Output the (X, Y) coordinate of the center of the cell containing the given text.  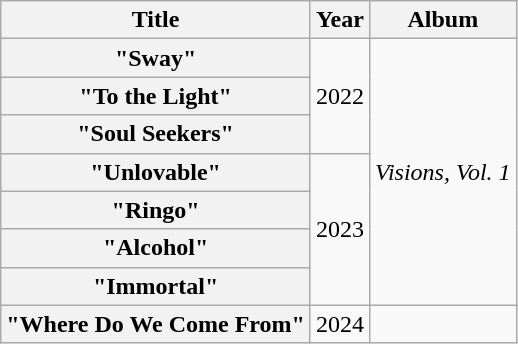
"To the Light" (156, 96)
"Sway" (156, 58)
"Soul Seekers" (156, 134)
"Ringo" (156, 210)
Title (156, 20)
"Where Do We Come From" (156, 324)
"Unlovable" (156, 172)
"Alcohol" (156, 248)
2022 (340, 96)
2023 (340, 229)
Year (340, 20)
Album (442, 20)
2024 (340, 324)
Visions, Vol. 1 (442, 172)
"Immortal" (156, 286)
